Return (x, y) of the center of cell containing provided text 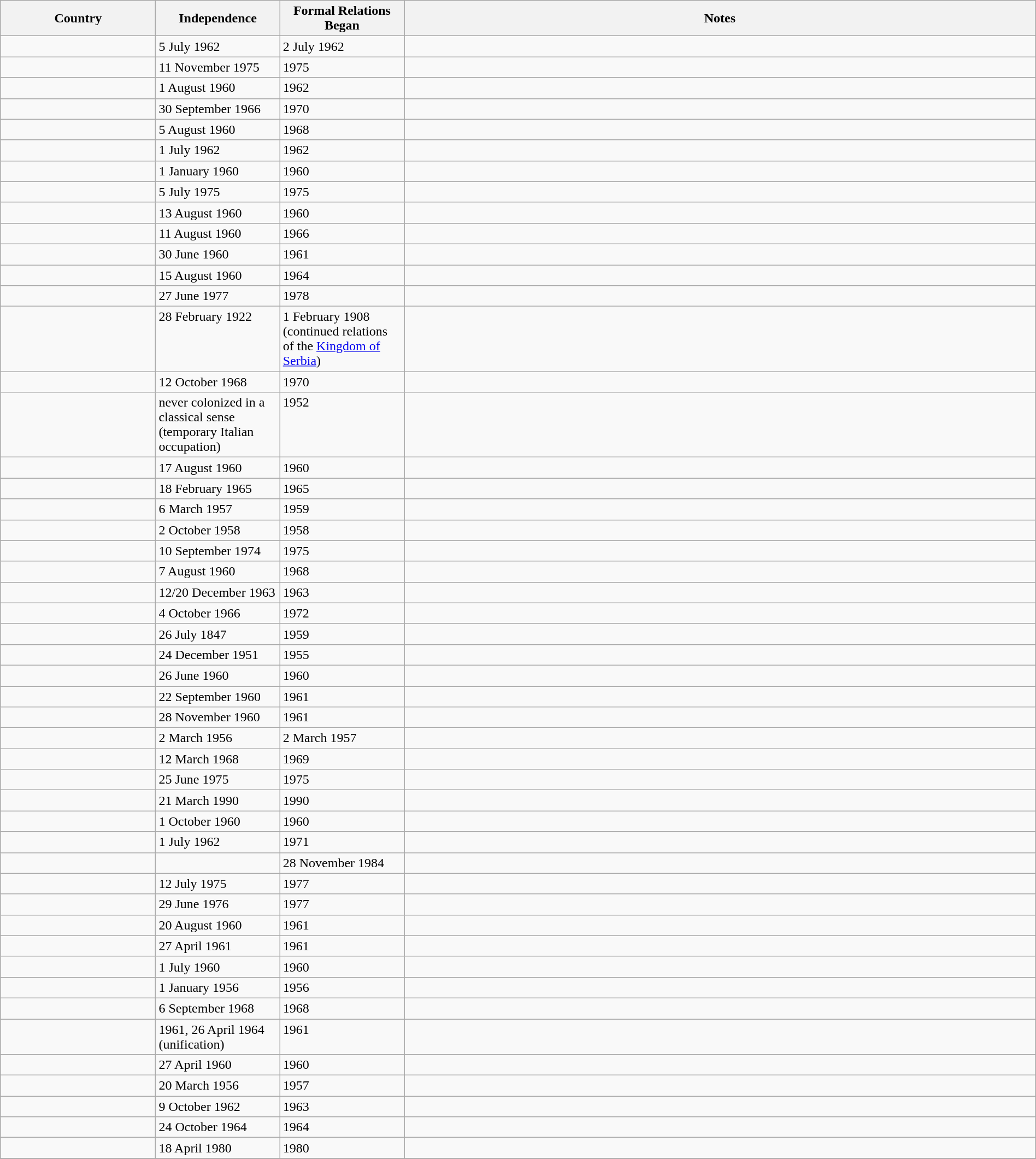
13 August 1960 (217, 213)
1 January 1956 (217, 987)
30 September 1966 (217, 109)
29 June 1976 (217, 904)
30 June 1960 (217, 254)
9 October 1962 (217, 1107)
1972 (342, 613)
2 October 1958 (217, 530)
1 October 1960 (217, 821)
12 October 1968 (217, 382)
25 June 1975 (217, 780)
6 September 1968 (217, 1008)
5 August 1960 (217, 130)
1966 (342, 233)
1956 (342, 987)
24 December 1951 (217, 655)
1 January 1960 (217, 171)
20 March 1956 (217, 1086)
Notes (720, 19)
11 November 1975 (217, 67)
1 February 1908 (continued relations of the Kingdom of Serbia) (342, 339)
1971 (342, 842)
28 November 1960 (217, 717)
Country (78, 19)
never colonized in a classical sense (temporary Italian occupation) (217, 425)
27 April 1960 (217, 1065)
1952 (342, 425)
28 November 1984 (342, 863)
1990 (342, 801)
Independence (217, 19)
24 October 1964 (217, 1127)
15 August 1960 (217, 275)
10 September 1974 (217, 551)
1 August 1960 (217, 88)
27 June 1977 (217, 296)
5 July 1962 (217, 46)
12/20 December 1963 (217, 592)
2 July 1962 (342, 46)
1958 (342, 530)
12 March 1968 (217, 759)
12 July 1975 (217, 884)
18 April 1980 (217, 1148)
27 April 1961 (217, 946)
5 July 1975 (217, 192)
21 March 1990 (217, 801)
7 August 1960 (217, 572)
26 June 1960 (217, 675)
2 March 1957 (342, 738)
20 August 1960 (217, 925)
22 September 1960 (217, 697)
1955 (342, 655)
1 July 1960 (217, 967)
11 August 1960 (217, 233)
1980 (342, 1148)
Formal Relations Began (342, 19)
17 August 1960 (217, 468)
28 February 1922 (217, 339)
1965 (342, 489)
1969 (342, 759)
2 March 1956 (217, 738)
26 July 1847 (217, 634)
4 October 1966 (217, 613)
1957 (342, 1086)
1978 (342, 296)
1961, 26 April 1964 (unification) (217, 1036)
18 February 1965 (217, 489)
6 March 1957 (217, 509)
